Pinpoint the cell where the given text exists, returning its [X, Y] midpoint coordinate. 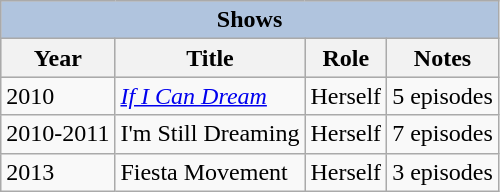
Shows [250, 20]
Role [346, 58]
If I Can Dream [210, 96]
2010-2011 [58, 134]
7 episodes [443, 134]
Fiesta Movement [210, 172]
Year [58, 58]
2013 [58, 172]
3 episodes [443, 172]
I'm Still Dreaming [210, 134]
Title [210, 58]
2010 [58, 96]
Notes [443, 58]
5 episodes [443, 96]
